Locate the cell with the specified text and output its (x, y) center coordinate. 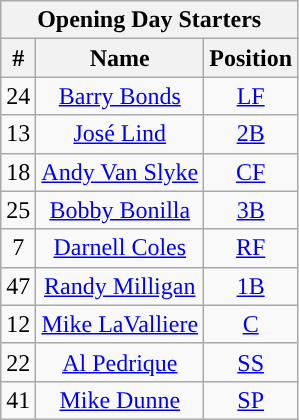
SP (251, 400)
13 (18, 134)
# (18, 58)
Mike LaValliere (120, 324)
Position (251, 58)
Bobby Bonilla (120, 210)
7 (18, 248)
2B (251, 134)
Barry Bonds (120, 96)
24 (18, 96)
C (251, 324)
41 (18, 400)
Al Pedrique (120, 362)
Randy Milligan (120, 286)
Name (120, 58)
SS (251, 362)
Andy Van Slyke (120, 172)
Opening Day Starters (150, 20)
LF (251, 96)
RF (251, 248)
18 (18, 172)
Darnell Coles (120, 248)
Mike Dunne (120, 400)
José Lind (120, 134)
1B (251, 286)
12 (18, 324)
CF (251, 172)
47 (18, 286)
22 (18, 362)
3B (251, 210)
25 (18, 210)
